Determine the (x, y) coordinate at the center of the cell enclosing the given text.  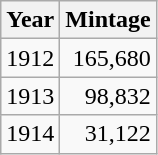
1912 (30, 58)
98,832 (108, 96)
165,680 (108, 58)
31,122 (108, 134)
Mintage (108, 20)
Year (30, 20)
1913 (30, 96)
1914 (30, 134)
